Determine the [x, y] coordinate at the center of the cell enclosing the given text.  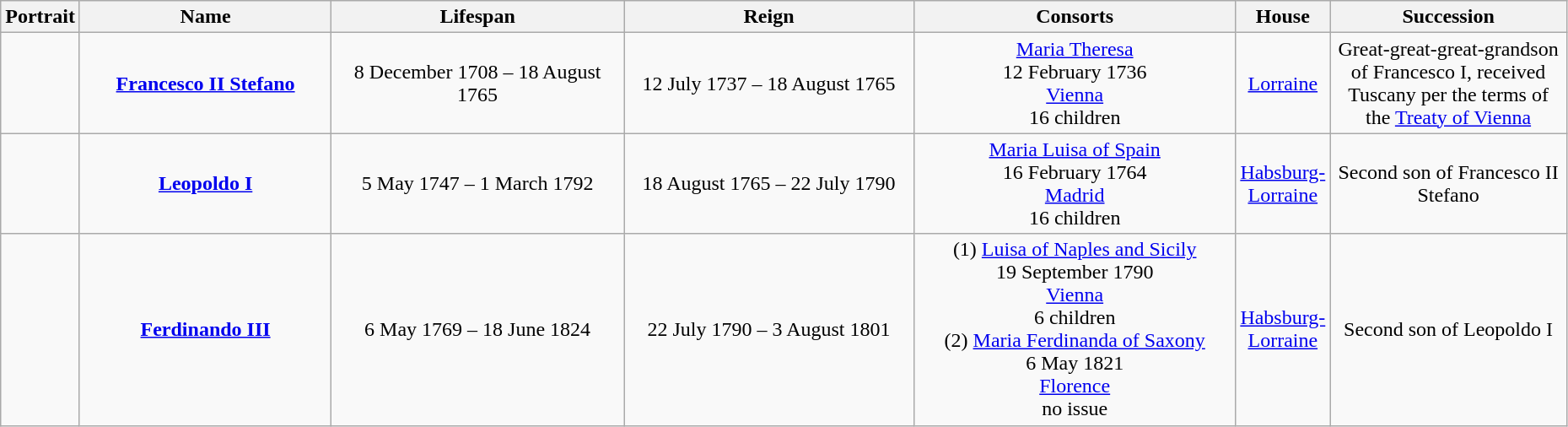
5 May 1747 – 1 March 1792 [477, 184]
Second son of Leopoldo I [1449, 329]
Ferdinando III [205, 329]
18 August 1765 – 22 July 1790 [769, 184]
House [1283, 17]
Portrait [40, 17]
Reign [769, 17]
Leopoldo I [205, 184]
(1) Luisa of Naples and Sicily19 September 1790Vienna6 children(2) Maria Ferdinanda of Saxony6 May 1821Florenceno issue [1075, 329]
12 July 1737 – 18 August 1765 [769, 83]
Name [205, 17]
Lifespan [477, 17]
Francesco II Stefano [205, 83]
Succession [1449, 17]
Maria Luisa of Spain16 February 1764Madrid16 children [1075, 184]
22 July 1790 – 3 August 1801 [769, 329]
Lorraine [1283, 83]
8 December 1708 – 18 August 1765 [477, 83]
6 May 1769 – 18 June 1824 [477, 329]
Second son of Francesco II Stefano [1449, 184]
Maria Theresa12 February 1736Vienna16 children [1075, 83]
Great-great-great-grandson of Francesco I, received Tuscany per the terms of the Treaty of Vienna [1449, 83]
Consorts [1075, 17]
